Identify which cell holds the provided text, then report its (x, y) central coordinate. 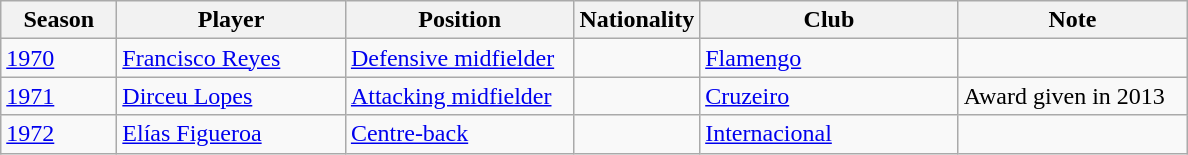
Note (1072, 20)
Centre-back (460, 134)
Club (830, 20)
Flamengo (830, 58)
Season (59, 20)
Nationality (637, 20)
Position (460, 20)
1970 (59, 58)
Defensive midfielder (460, 58)
Dirceu Lopes (232, 96)
Player (232, 20)
Francisco Reyes (232, 58)
Cruzeiro (830, 96)
1971 (59, 96)
Elías Figueroa (232, 134)
1972 (59, 134)
Attacking midfielder (460, 96)
Internacional (830, 134)
Award given in 2013 (1072, 96)
